Detect which cell encompasses the target text, then output its (X, Y) center coordinate. 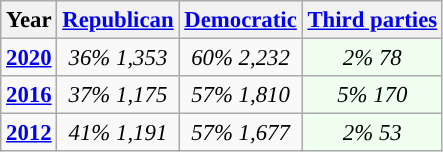
41% 1,191 (118, 133)
36% 1,353 (118, 58)
Democratic (240, 20)
2% 53 (372, 133)
37% 1,175 (118, 95)
57% 1,810 (240, 95)
2020 (29, 58)
2012 (29, 133)
Third parties (372, 20)
57% 1,677 (240, 133)
Year (29, 20)
60% 2,232 (240, 58)
5% 170 (372, 95)
2% 78 (372, 58)
2016 (29, 95)
Republican (118, 20)
